Identify which cell holds the provided text, then report its [X, Y] central coordinate. 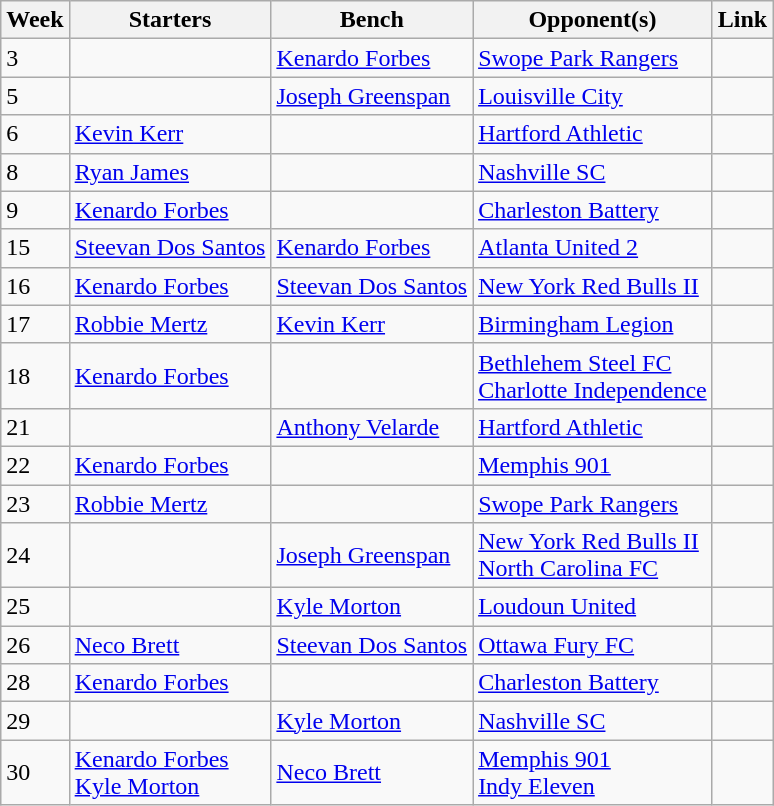
8 [35, 172]
18 [35, 376]
Louisville City [593, 96]
Birmingham Legion [593, 324]
Starters [170, 20]
Memphis 901Indy Eleven [593, 772]
24 [35, 556]
Loudoun United [593, 607]
Anthony Velarde [372, 427]
16 [35, 286]
New York Red Bulls II [593, 286]
5 [35, 96]
Atlanta United 2 [593, 248]
Link [742, 20]
29 [35, 721]
3 [35, 58]
Memphis 901 [593, 465]
21 [35, 427]
Kenardo Forbes Kyle Morton [170, 772]
25 [35, 607]
Bethlehem Steel FCCharlotte Independence [593, 376]
22 [35, 465]
Ryan James [170, 172]
28 [35, 683]
26 [35, 645]
Bench [372, 20]
9 [35, 210]
15 [35, 248]
23 [35, 503]
30 [35, 772]
Opponent(s) [593, 20]
Week [35, 20]
17 [35, 324]
Ottawa Fury FC [593, 645]
6 [35, 134]
New York Red Bulls IINorth Carolina FC [593, 556]
